Find where the given text appears and provide that cell's center as [X, Y] coordinate. 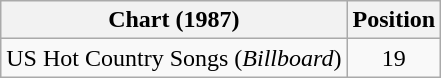
Chart (1987) [174, 20]
US Hot Country Songs (Billboard) [174, 58]
19 [394, 58]
Position [394, 20]
